Locate the cell with the specified text and output its [x, y] center coordinate. 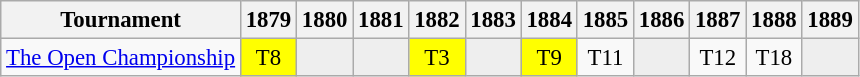
1887 [718, 20]
The Open Championship [121, 58]
T9 [549, 58]
1882 [437, 20]
1880 [325, 20]
T12 [718, 58]
1883 [493, 20]
1888 [774, 20]
1879 [268, 20]
T3 [437, 58]
T11 [605, 58]
T18 [774, 58]
1885 [605, 20]
1881 [381, 20]
T8 [268, 58]
1889 [830, 20]
Tournament [121, 20]
1884 [549, 20]
1886 [661, 20]
